Capture the cell that displays the provided text and extract its (X, Y) central coordinate. 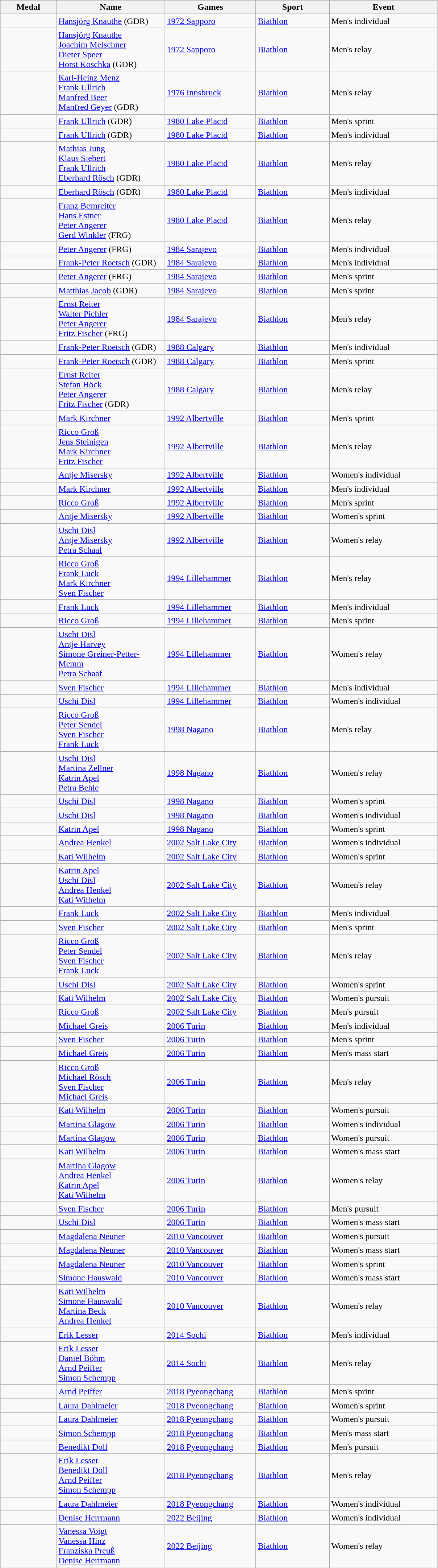
Andrea Henkel (111, 843)
Martina GlagowAndrea HenkelKatrin ApelKati Wilhelm (111, 1180)
Erik LesserBenedikt DollArnd PeifferSimon Schempp (111, 1475)
Vanessa VoigtVanessa HinzFranziska PreußDenise Herrmann (111, 1546)
Franz BernreiterHans EstnerPeter AngererGerd Winkler (FRG) (111, 220)
Ricco GroßJens SteinigenMark KirchnerFritz Fischer (111, 447)
Matthias Jacob (GDR) (111, 290)
Benedikt Doll (111, 1447)
Erik LesserDaniel BöhmArnd PeifferSimon Schempp (111, 1363)
Uschi DislMartina ZellnerKatrin ApelPetra Behle (111, 773)
Simon Schempp (111, 1433)
Sport (293, 7)
Games (210, 7)
Name (111, 7)
Arnd Peiffer (111, 1392)
Mathias JungKlaus SiebertFrank UllrichEberhard Rösch (GDR) (111, 163)
Karl-Heinz MenzFrank UllrichManfred BeerManfred Geyer (GDR) (111, 93)
Medal (28, 7)
Event (383, 7)
Hansjörg Knauthe (GDR) (111, 21)
Eberhard Rösch (GDR) (111, 192)
Simone Hauswald (111, 1278)
Erik Lesser (111, 1335)
Ernst ReiterStefan HöckPeter AngererFritz Fischer (GDR) (111, 389)
Ricco GroßMichael RöschSven FischerMichael Greis (111, 1082)
1976 Innsbruck (210, 93)
Kati WilhelmSimone HauswaldMartina BeckAndrea Henkel (111, 1306)
Ricco GroßFrank LuckMark KirchnerSven Fischer (111, 578)
Hansjörg KnautheJoachim MeischnerDieter SpeerHorst Koschka (GDR) (111, 49)
Denise Herrmann (111, 1518)
Ernst ReiterWalter PichlerPeter AngererFritz Fischer (FRG) (111, 319)
Uschi DislAntje MiserskyPetra Schaaf (111, 540)
Katrin Apel (111, 829)
Uschi DislAntje HarveySimone Greiner-Petter-MemmPetra Schaaf (111, 654)
Katrin ApelUschi DislAndrea HenkelKati Wilhelm (111, 885)
